Locate the cell with the specified text and output its (x, y) center coordinate. 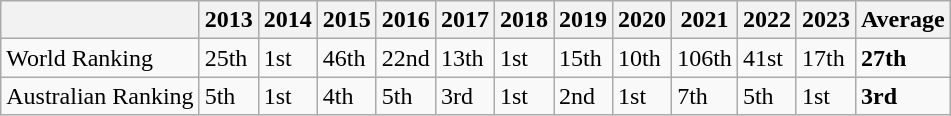
Average (902, 20)
2019 (584, 20)
2016 (406, 20)
46th (346, 58)
4th (346, 96)
2018 (524, 20)
27th (902, 58)
2023 (826, 20)
2014 (288, 20)
13th (464, 58)
106th (705, 58)
2022 (766, 20)
2nd (584, 96)
2017 (464, 20)
7th (705, 96)
41st (766, 58)
Australian Ranking (100, 96)
2020 (642, 20)
15th (584, 58)
2015 (346, 20)
22nd (406, 58)
World Ranking (100, 58)
2021 (705, 20)
17th (826, 58)
10th (642, 58)
25th (228, 58)
2013 (228, 20)
